Return the (X, Y) coordinate for the center point of the cell that contains the specified text.  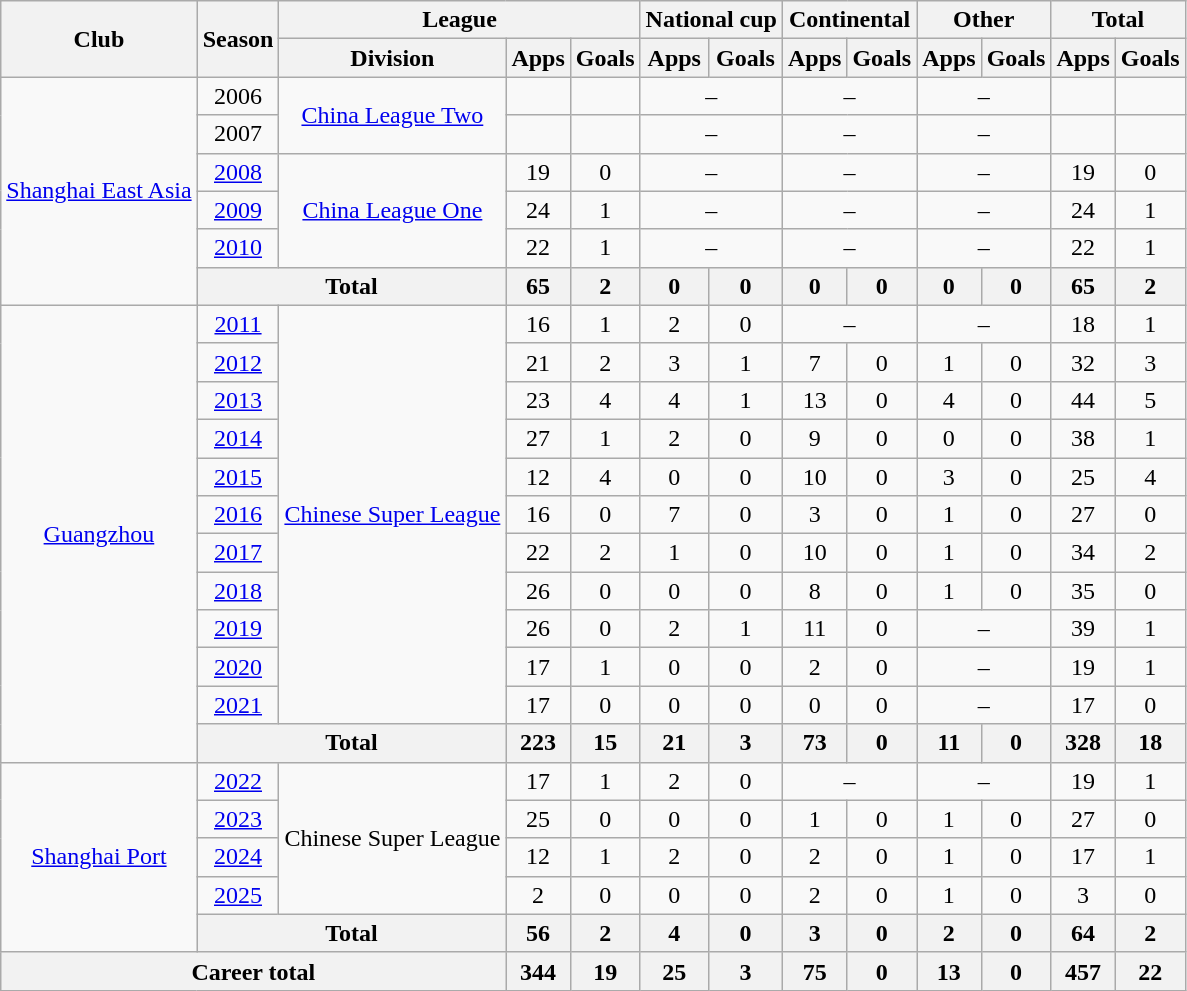
344 (538, 971)
5 (1150, 400)
Other (984, 20)
34 (1083, 553)
32 (1083, 362)
39 (1083, 629)
35 (1083, 591)
2009 (238, 210)
223 (538, 743)
2023 (238, 819)
2017 (238, 553)
2012 (238, 362)
Guangzhou (99, 534)
2018 (238, 591)
2016 (238, 515)
8 (814, 591)
2006 (238, 96)
2020 (238, 667)
2008 (238, 172)
Division (392, 58)
9 (814, 438)
2013 (238, 400)
Club (99, 39)
Shanghai East Asia (99, 191)
64 (1083, 933)
2024 (238, 857)
2019 (238, 629)
38 (1083, 438)
China League One (392, 210)
56 (538, 933)
457 (1083, 971)
75 (814, 971)
73 (814, 743)
23 (538, 400)
Career total (254, 971)
2022 (238, 781)
Continental (849, 20)
2011 (238, 324)
328 (1083, 743)
China League Two (392, 115)
44 (1083, 400)
2007 (238, 134)
2014 (238, 438)
2021 (238, 705)
2010 (238, 248)
Shanghai Port (99, 857)
15 (605, 743)
Season (238, 39)
League (460, 20)
National cup (711, 20)
2015 (238, 477)
2025 (238, 895)
